Identify which cell holds the provided text, then report its (X, Y) central coordinate. 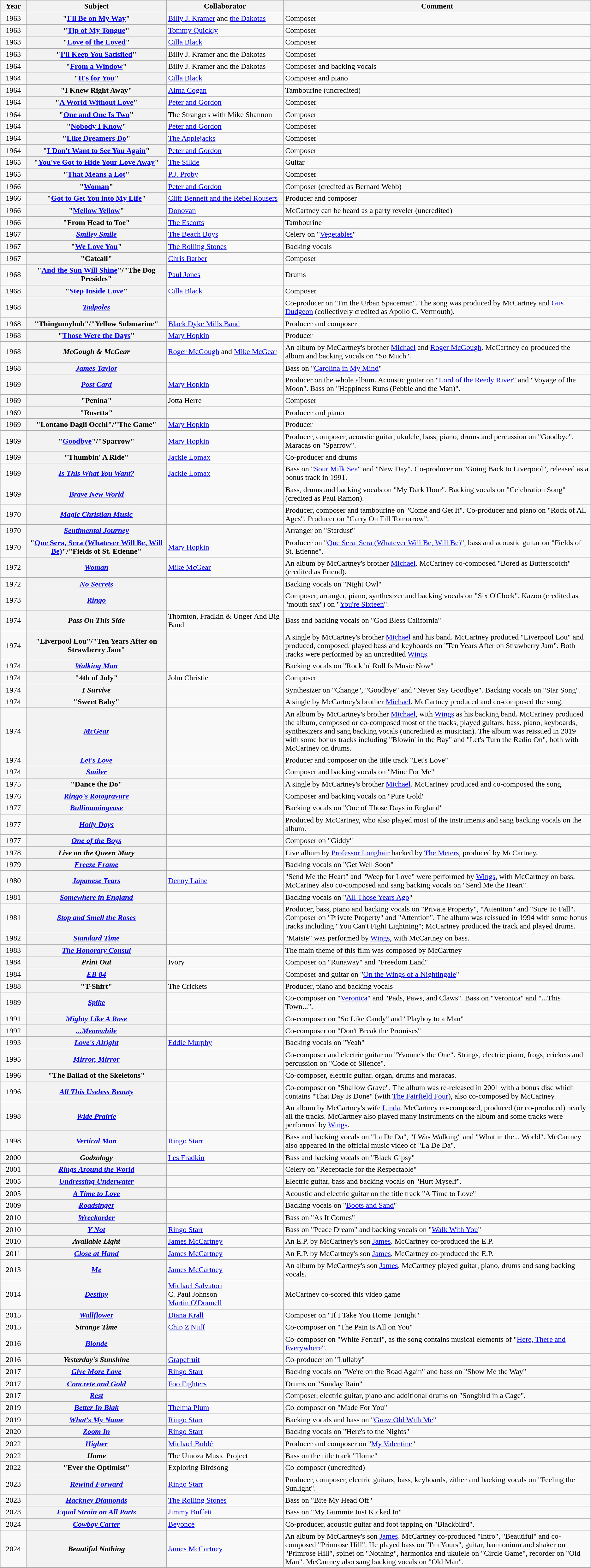
Co-composer on "Made For You" (437, 1408)
Rings Around the World (97, 1170)
Arranger on "Stardust" (437, 531)
"I Don't Want to See You Again" (97, 150)
Paul Jones (225, 274)
Standard Time (97, 938)
Backing vocals on "Boots and Sand" (437, 1205)
Les Fradkin (225, 1158)
Give More Love (97, 1371)
Composer and backing vocals on "Pure Gold" (437, 796)
Woman (97, 567)
McGear (97, 731)
Cliff Bennett and the Rebel Rousers (225, 198)
Black Dyke Mills Band (225, 323)
The Strangers with Mike Shannon (225, 114)
Godzology (97, 1158)
Bass on "Peace Dream" and backing vocals on "Walk With You" (437, 1229)
Ringo (97, 600)
"A World Without Love" (97, 102)
Co-composer on "Don't Break the Promises" (437, 1031)
"4th of July" (97, 678)
Is This What You Want? (97, 473)
Backing vocals on "All Those Years Ago" (437, 897)
Eddie Murphy (225, 1043)
EB 84 (97, 974)
Higher (97, 1444)
Mike McGear (225, 567)
1988 (13, 986)
The main theme of this film was composed by McCartney (437, 950)
Co-producer, acoustic guitar and foot tapping on "Blackbiird". (437, 1524)
One of the Boys (97, 840)
2014 (13, 1294)
Freeze Frame (97, 864)
Wide Prairie (97, 1116)
Bullinamingvase (97, 808)
"It's for You" (97, 78)
The Umoza Music Project (225, 1456)
Bass on "Carolina in My Mind" (437, 368)
The Honorary Consul (97, 950)
The Applejacks (225, 138)
Producer, piano and backing vocals (437, 986)
Bass, drums and backing vocals on "My Dark Hour". Backing vocals on "Celebration Song" (credited as Paul Ramon). (437, 494)
Somewhere in England (97, 897)
Thornton, Fradkin & Unger And Big Band (225, 620)
"Woman" (97, 186)
Celery on "Receptacle for the Respectable" (437, 1170)
Comment (437, 6)
Print Out (97, 962)
Co-composer, electric guitar, organ, drums and maracas. (437, 1075)
Composer on "If I Take You Home Tonight" (437, 1315)
"Got to Get You into My Life" (97, 198)
"Catcall" (97, 258)
Concrete and Gold (97, 1383)
Backing vocals on "We're on the Road Again" and bass on "Show Me the Way" (437, 1371)
What's My Name (97, 1420)
"Like Dreamers Do" (97, 138)
Japanese Tears (97, 881)
Beyoncé (225, 1524)
2020 (13, 1432)
2000 (13, 1158)
Chip Z'Nuff (225, 1327)
1979 (13, 864)
Backing vocals on "Night Owl" (437, 584)
"Goodbye"/"Sparrow" (97, 441)
A Time to Love (97, 1194)
An album by McCartney's brother Michael. McCartney co-composed "Bored as Butterscotch" (credited as Friend). (437, 567)
Vertical Man (97, 1141)
1980 (13, 881)
1982 (13, 938)
Denny Laine (225, 881)
The Beach Boys (225, 234)
Subject (97, 6)
"Liverpool Lou"/"Ten Years After on Strawberry Jam" (97, 645)
Producer and composer on "My Valentine" (437, 1444)
Co-composer on "So Like Candy" and "Playboy to a Man" (437, 1019)
"I'll Keep You Satisfied" (97, 54)
Bass and backing vocals on "La De Da", "I Was Walking" and "What in the... World". McCartney also appeared in the official music video of "La De Da". (437, 1141)
Co-composer on "The Pain Is All on You" (437, 1327)
Backing vocals on "One of Those Days in England" (437, 808)
Wreckorder (97, 1217)
2009 (13, 1205)
Sentimental Journey (97, 531)
Home (97, 1456)
"I'll Be on My Way" (97, 18)
Co-producer on "I'm the Urban Spaceman". The song was produced by McCartney and Gus Dudgeon (collectively credited as Apollo C. Vermouth). (437, 307)
Alma Cogan (225, 90)
Producer, composer, electric guitars, bass, keyboards, zither and backing vocals on "Feeling the Sunlight". (437, 1484)
Beautiful Nothing (97, 1549)
Composer on "Giddy" (437, 840)
1978 (13, 852)
"Thingumybob"/"Yellow Submarine" (97, 323)
2001 (13, 1170)
Produced by McCartney, who also played most of the instruments and sang backing vocals on the album. (437, 824)
McCartney co-scored this video game (437, 1294)
Collaborator (225, 6)
Composer on "Runaway" and "Freedom Land" (437, 962)
Tambourine (437, 222)
2011 (13, 1253)
Bass on "Sour Milk Sea" and "New Day". Co-producer on "Going Back to Liverpool", released as a bonus track in 1991. (437, 473)
"Thumbin' A Ride" (97, 457)
...Meanwhile (97, 1031)
Bass on "As It Comes" (437, 1217)
Magic Christian Music (97, 514)
"Love of the Loved" (97, 42)
Backing vocals on "Here's to the Nights" (437, 1432)
Holly Days (97, 824)
Acoustic and electric guitar on the title track "A Time to Love" (437, 1194)
Tommy Quickly (225, 30)
Roadsinger (97, 1205)
2013 (13, 1270)
Foo Fighters (225, 1383)
Backing vocals and bass on "Grow Old With Me" (437, 1420)
"The Ballad of the Skeletons" (97, 1075)
Co-composer (uncredited) (437, 1468)
Producer on "Que Sera, Sera (Whatever Will Be, Will Be)", bass and acoustic guitar on "Fields of St. Etienne". (437, 547)
"T-Shirt" (97, 986)
Drums (437, 274)
Destiny (97, 1294)
Hackney Diamonds (97, 1500)
"Rosetta" (97, 413)
Ringo's Rotogravure (97, 796)
Synthesizer on "Change", "Goodbye" and "Never Say Goodbye". Backing vocals on "Star Song". (437, 690)
Co-composer on "Veronica" and "Pads, Paws, and Claws". Bass on "Veronica" and "...This Town...". (437, 1003)
"Penina" (97, 401)
Drums on "Sunday Rain" (437, 1383)
Year (13, 6)
"Dance the Do" (97, 784)
"Maisie" was performed by Wings, with McCartney on bass. (437, 938)
Bass on "My Gummie Just Kicked In" (437, 1512)
Strange Time (97, 1327)
1976 (13, 796)
Love's Alright (97, 1043)
Walking Man (97, 666)
Composer, electric guitar, piano and additional drums on "Songbird in a Cage". (437, 1396)
Me (97, 1270)
Brave New World (97, 494)
1992 (13, 1031)
Tambourine (uncredited) (437, 90)
"Nobody I Know" (97, 126)
"Ever the Optimist" (97, 1468)
Chris Barber (225, 258)
Jotta Herre (225, 401)
"You've Got to Hide Your Love Away" (97, 162)
James Taylor (97, 368)
Electric guitar, bass and backing vocals on "Hurt Myself". (437, 1182)
Exploring Birdsong (225, 1468)
"Sweet Baby" (97, 702)
The Escorts (225, 222)
John Christie (225, 678)
The Crickets (225, 986)
1991 (13, 1019)
Live album by Professor Longhair backed by The Meters, produced by McCartney. (437, 852)
Co-composer on "White Ferrari", as the song contains musical elements of "Here, There and Everywhere". (437, 1343)
Bass on "Bite My Head Off" (437, 1500)
Mighty Like A Rose (97, 1019)
Undressing Underwater (97, 1182)
An album by McCartney's brother Michael and Roger McGough. McCartney co-produced the album and backing vocals on "So Much". (437, 351)
Bass and backing vocals on "God Bless California" (437, 620)
Celery on "Vegetables" (437, 234)
Donovan (225, 210)
"From a Window" (97, 66)
Equal Strain on All Parts (97, 1512)
"Tip of My Tongue" (97, 30)
Producer, composer and tambourine on "Come and Get It". Co-producer and piano on "Rock of All Ages". Producer on "Carry On Till Tomorrow". (437, 514)
"One and One Is Two" (97, 114)
"We Love You" (97, 246)
"And the Sun Will Shine"/"The Dog Presides" (97, 274)
Producer on the whole album. Acoustic guitar on "Lord of the Reedy River" and "Voyage of the Moon". Bass on "Happiness Runs (Pebble and the Man)". (437, 384)
The Silkie (225, 162)
Diana Krall (225, 1315)
Jimmy Buffett (225, 1512)
McGough & McGear (97, 351)
Close at Hand (97, 1253)
1995 (13, 1059)
Rewind Forward (97, 1484)
I Survive (97, 690)
Spike (97, 1003)
Bass on the title track "Home" (437, 1456)
Composer and piano (437, 78)
Smiler (97, 772)
"Mellow Yellow" (97, 210)
Let's Love (97, 760)
1975 (13, 784)
Backing vocals on "Yeah" (437, 1043)
"Que Sera, Sera (Whatever Will Be, Will Be)"/"Fields of St. Etienne" (97, 547)
Co-producer on "Lullaby" (437, 1359)
Roger McGough and Mike McGear (225, 351)
Bass and backing vocals on "Black Gipsy" (437, 1158)
Zoom In (97, 1432)
Co-producer and drums (437, 457)
P.J. Proby (225, 174)
No Secrets (97, 584)
Pass On This Side (97, 620)
Tadpoles (97, 307)
All This Useless Beauty (97, 1092)
Producer and composer on the title track "Let's Love" (437, 760)
"Step Inside Love" (97, 291)
1993 (13, 1043)
Thelma Plum (225, 1408)
Stop and Smell the Roses (97, 918)
Composer and guitar on "On the Wings of a Nightingale" (437, 974)
Michael SalvatoriC. Paul JohnsonMartin O'Donnell (225, 1294)
Ivory (225, 962)
An album by McCartney's son James. McCartney played guitar, piano, drums and sang backing vocals. (437, 1270)
Live on the Queen Mary (97, 852)
Backing vocals on "Get Well Soon" (437, 864)
"From Head to Toe" (97, 222)
Backing vocals (437, 246)
Cowboy Carter (97, 1524)
Post Card (97, 384)
Grapefruit (225, 1359)
Mirror, Mirror (97, 1059)
Backing vocals on "Rock 'n' Roll Is Music Now" (437, 666)
Guitar (437, 162)
1973 (13, 600)
Composer (credited as Bernard Webb) (437, 186)
Composer and backing vocals on "Mine For Me" (437, 772)
Y Not (97, 1229)
Yesterday's Sunshine (97, 1359)
"I Knew Right Away" (97, 90)
"Lontano Dagli Occhi"/"The Game" (97, 425)
Composer and backing vocals (437, 66)
Smiley Smile (97, 234)
Better In Blak (97, 1408)
Wallflower (97, 1315)
Producer and piano (437, 413)
Available Light (97, 1241)
Blonde (97, 1343)
Composer, arranger, piano, synthesizer and backing vocals on "Six O'Clock". Kazoo (credited as "mouth sax") on "You're Sixteen". (437, 600)
"That Means a Lot" (97, 174)
McCartney can be heard as a party reveler (uncredited) (437, 210)
1983 (13, 950)
Michael Bublé (225, 1444)
Producer, composer, acoustic guitar, ukulele, bass, piano, drums and percussion on "Goodbye". Maracas on "Sparrow". (437, 441)
Co-composer and electric guitar on "Yvonne's the One". Strings, electric piano, frogs, crickets and percussion on "Code of Silence". (437, 1059)
1989 (13, 1003)
"Those Were the Days" (97, 335)
Rest (97, 1396)
